Extract the (X, Y) coordinate from the center of the cell holding the provided text.  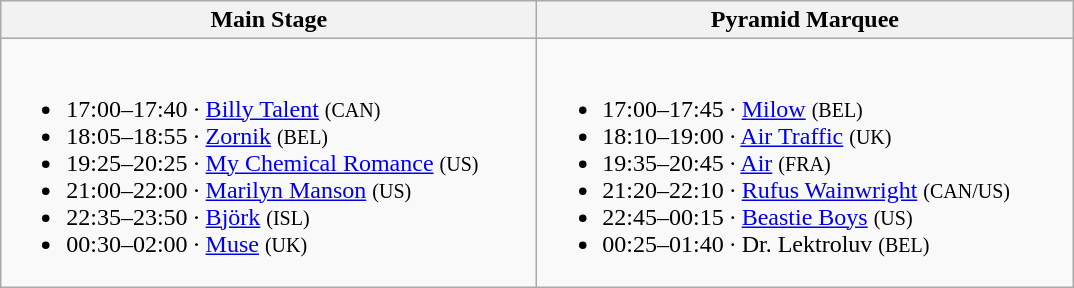
Pyramid Marquee (805, 20)
Main Stage (269, 20)
